Provide the (x, y) coordinate of the cell's center where the given text is located.  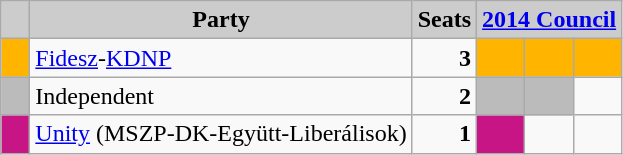
2014 Council (550, 20)
2 (444, 96)
1 (444, 134)
Party (221, 20)
Independent (221, 96)
Fidesz-KDNP (221, 58)
3 (444, 58)
Seats (444, 20)
Unity (MSZP-DK-Együtt-Liberálisok) (221, 134)
